Scan for the cell matching the given text and deliver its (x, y) coordinate at center. 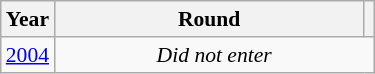
Did not enter (214, 55)
Round (209, 19)
2004 (28, 55)
Year (28, 19)
